For the text-containing cell, return its midpoint in (x, y) coordinate format. 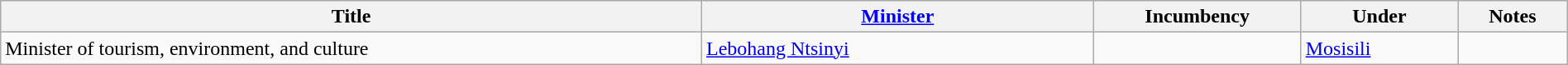
Lebohang Ntsinyi (898, 48)
Incumbency (1198, 17)
Title (351, 17)
Minister (898, 17)
Minister of tourism, environment, and culture (351, 48)
Notes (1513, 17)
Under (1379, 17)
Mosisili (1379, 48)
